Determine the [x, y] coordinate at the center of the cell enclosing the given text.  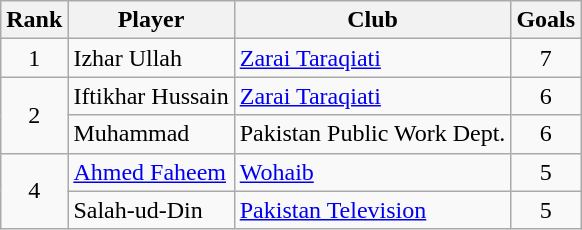
2 [34, 115]
Club [372, 20]
Player [151, 20]
Wohaib [372, 172]
4 [34, 191]
Rank [34, 20]
Izhar Ullah [151, 58]
Iftikhar Hussain [151, 96]
Ahmed Faheem [151, 172]
Goals [546, 20]
Pakistan Television [372, 210]
Pakistan Public Work Dept. [372, 134]
Muhammad [151, 134]
1 [34, 58]
7 [546, 58]
Salah-ud-Din [151, 210]
